Find where the given text appears and provide that cell's center as [X, Y] coordinate. 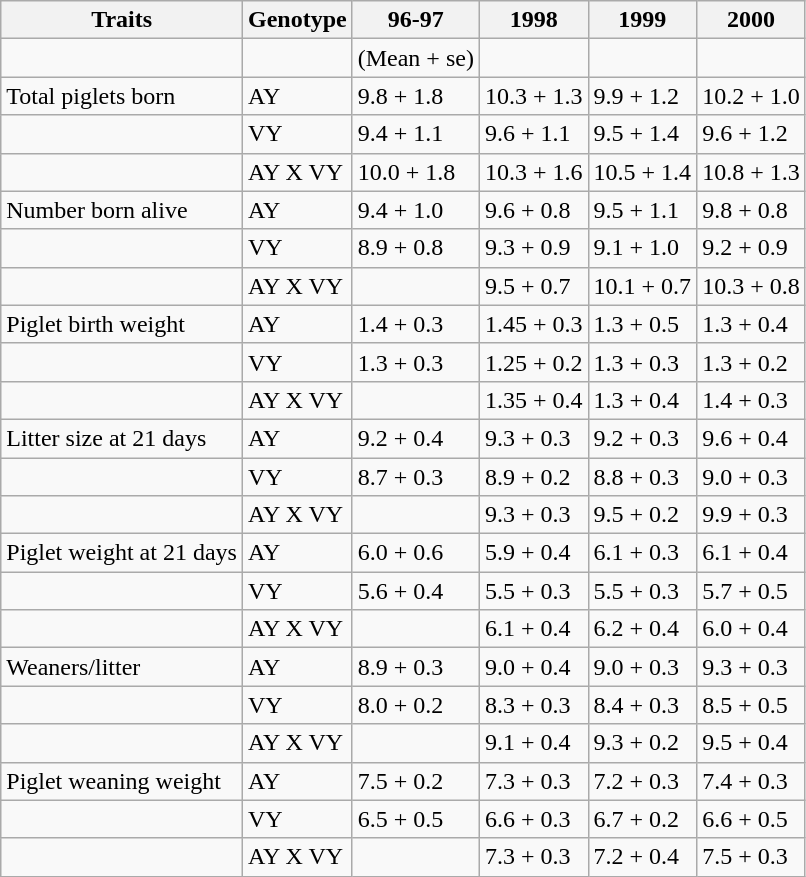
8.8 + 0.3 [642, 477]
7.2 + 0.4 [642, 857]
10.2 + 1.0 [752, 96]
10.3 + 1.3 [534, 96]
Weaners/litter [122, 667]
5.9 + 0.4 [534, 553]
7.2 + 0.3 [642, 781]
9.9 + 1.2 [642, 96]
5.6 + 0.4 [416, 591]
9.9 + 0.3 [752, 515]
1.45 + 0.3 [534, 324]
10.0 + 1.8 [416, 172]
9.6 + 0.4 [752, 438]
6.0 + 0.4 [752, 629]
8.9 + 0.3 [416, 667]
9.3 + 0.2 [642, 743]
10.8 + 1.3 [752, 172]
10.5 + 1.4 [642, 172]
6.5 + 0.5 [416, 819]
9.2 + 0.3 [642, 438]
96-97 [416, 20]
Piglet weaning weight [122, 781]
9.4 + 1.0 [416, 210]
6.2 + 0.4 [642, 629]
8.9 + 0.2 [534, 477]
8.3 + 0.3 [534, 705]
9.1 + 1.0 [642, 248]
9.8 + 0.8 [752, 210]
6.7 + 0.2 [642, 819]
7.5 + 0.2 [416, 781]
8.0 + 0.2 [416, 705]
6.1 + 0.3 [642, 553]
9.5 + 0.7 [534, 286]
Traits [122, 20]
9.1 + 0.4 [534, 743]
9.5 + 0.2 [642, 515]
7.4 + 0.3 [752, 781]
9.5 + 1.1 [642, 210]
(Mean + se) [416, 58]
1.35 + 0.4 [534, 400]
Number born alive [122, 210]
1999 [642, 20]
2000 [752, 20]
8.5 + 0.5 [752, 705]
Piglet weight at 21 days [122, 553]
1.25 + 0.2 [534, 362]
Litter size at 21 days [122, 438]
Total piglets born [122, 96]
8.9 + 0.8 [416, 248]
6.6 + 0.5 [752, 819]
6.0 + 0.6 [416, 553]
5.7 + 0.5 [752, 591]
8.7 + 0.3 [416, 477]
9.3 + 0.9 [534, 248]
10.3 + 0.8 [752, 286]
9.0 + 0.4 [534, 667]
8.4 + 0.3 [642, 705]
9.4 + 1.1 [416, 134]
1998 [534, 20]
10.3 + 1.6 [534, 172]
Genotype [297, 20]
1.3 + 0.2 [752, 362]
6.6 + 0.3 [534, 819]
9.5 + 0.4 [752, 743]
1.3 + 0.5 [642, 324]
9.2 + 0.9 [752, 248]
Piglet birth weight [122, 324]
9.6 + 1.1 [534, 134]
9.5 + 1.4 [642, 134]
9.6 + 1.2 [752, 134]
7.5 + 0.3 [752, 857]
10.1 + 0.7 [642, 286]
9.2 + 0.4 [416, 438]
9.8 + 1.8 [416, 96]
9.6 + 0.8 [534, 210]
